From the cell containing the given text, extract its center point as [X, Y] coordinate. 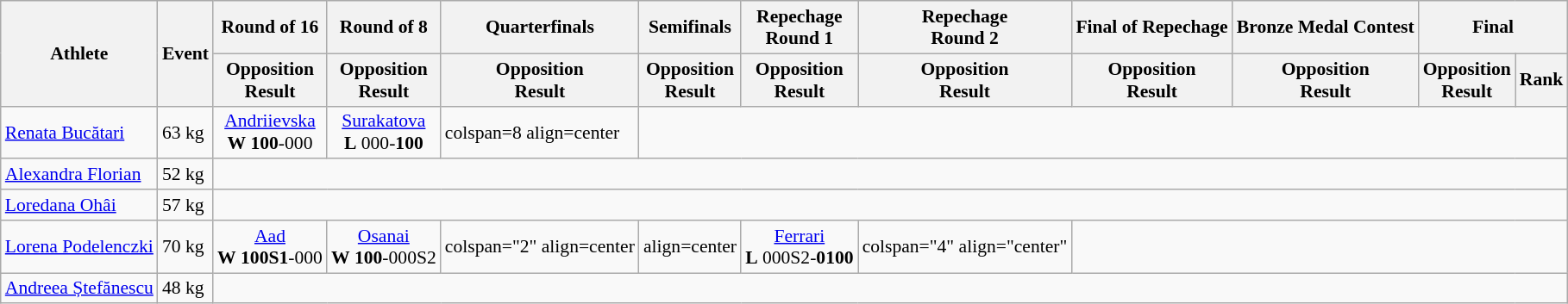
colspan="2" align=center [540, 246]
57 kg [185, 205]
48 kg [185, 288]
Event [185, 53]
colspan=8 align=center [540, 133]
Quarterfinals [540, 28]
Bronze Medal Contest [1326, 28]
52 kg [185, 175]
Round of 16 [270, 28]
Renata Bucătari [79, 133]
Rank [1542, 79]
Osanai W 100-000S2 [384, 246]
Round of 8 [384, 28]
Ferrari L 000S2-0100 [799, 246]
Final of Repechage [1151, 28]
Aad W 100S1-000 [270, 246]
Andriievska W 100-000 [270, 133]
Andreea Ștefănescu [79, 288]
RepechageRound 2 [965, 28]
Semifinals [690, 28]
Alexandra Florian [79, 175]
RepechageRound 1 [799, 28]
Lorena Podelenczki [79, 246]
align=center [690, 246]
Surakatova L 000-100 [384, 133]
Final [1494, 28]
63 kg [185, 133]
Athlete [79, 53]
colspan="4" align="center" [965, 246]
70 kg [185, 246]
Loredana Ohâi [79, 205]
